Determine the [X, Y] coordinate at the center of the cell enclosing the given text.  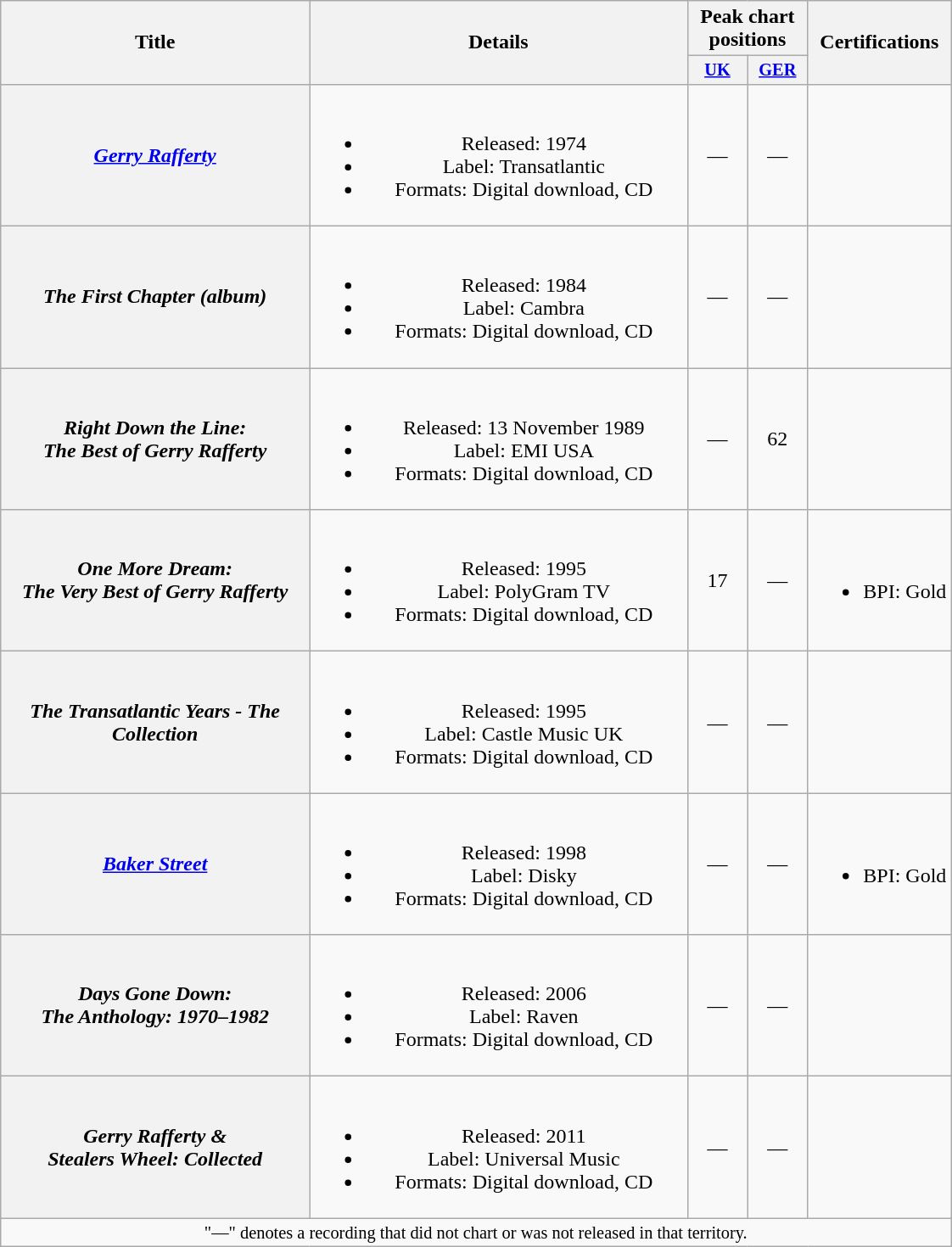
Released: 1974Label: TransatlanticFormats: Digital download, CD [499, 154]
Details [499, 42]
Peak chart positions [748, 29]
Certifications [879, 42]
Released: 1984Label: CambraFormats: Digital download, CD [499, 297]
"—" denotes a recording that did not chart or was not released in that territory. [476, 1233]
Released: 1995Label: Castle Music UKFormats: Digital download, CD [499, 723]
Released: 2006Label: RavenFormats: Digital download, CD [499, 1006]
Released: 2011Label: Universal MusicFormats: Digital download, CD [499, 1147]
Released: 1995Label: PolyGram TVFormats: Digital download, CD [499, 580]
17 [718, 580]
The Transatlantic Years - The Collection [155, 723]
Right Down the Line:The Best of Gerry Rafferty [155, 439]
Baker Street [155, 864]
Gerry Rafferty [155, 154]
The First Chapter (album) [155, 297]
Released: 13 November 1989Label: EMI USAFormats: Digital download, CD [499, 439]
GER [777, 70]
Days Gone Down:The Anthology: 1970–1982 [155, 1006]
Gerry Rafferty &Stealers Wheel: Collected [155, 1147]
62 [777, 439]
Released: 1998Label: DiskyFormats: Digital download, CD [499, 864]
One More Dream:The Very Best of Gerry Rafferty [155, 580]
Title [155, 42]
UK [718, 70]
